Extract the (X, Y) coordinate from the center of the cell holding the provided text.  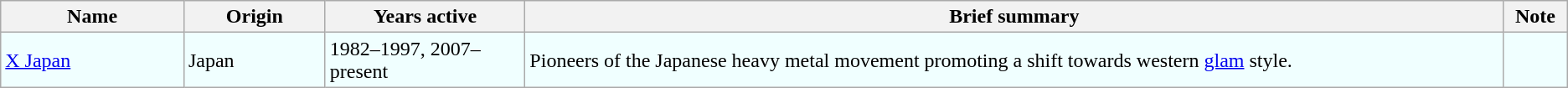
X Japan (92, 60)
Pioneers of the Japanese heavy metal movement promoting a shift towards western glam style. (1014, 60)
Brief summary (1014, 17)
Japan (255, 60)
Origin (255, 17)
1982–1997, 2007–present (426, 60)
Note (1535, 17)
Name (92, 17)
Years active (426, 17)
